Extract the (X, Y) coordinate from the center of the cell holding the provided text.  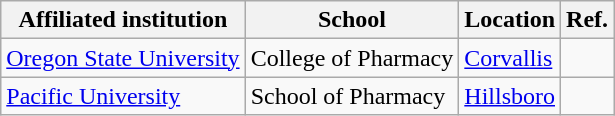
Affiliated institution (123, 20)
School of Pharmacy (352, 96)
Pacific University (123, 96)
Oregon State University (123, 58)
College of Pharmacy (352, 58)
School (352, 20)
Hillsboro (510, 96)
Location (510, 20)
Corvallis (510, 58)
Ref. (588, 20)
